Detect which cell encompasses the target text, then output its (X, Y) center coordinate. 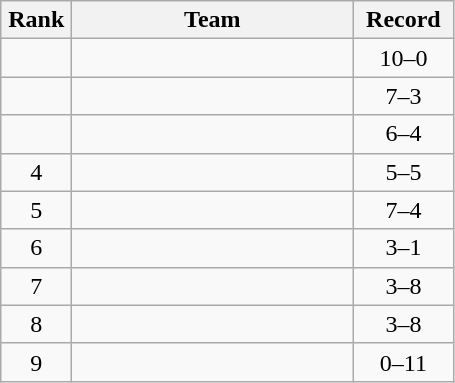
Rank (36, 20)
Record (404, 20)
4 (36, 172)
8 (36, 324)
6–4 (404, 134)
7 (36, 286)
6 (36, 248)
3–1 (404, 248)
5 (36, 210)
9 (36, 362)
7–4 (404, 210)
0–11 (404, 362)
7–3 (404, 96)
5–5 (404, 172)
10–0 (404, 58)
Team (212, 20)
